Return the [X, Y] coordinate for the center point of the cell that contains the specified text.  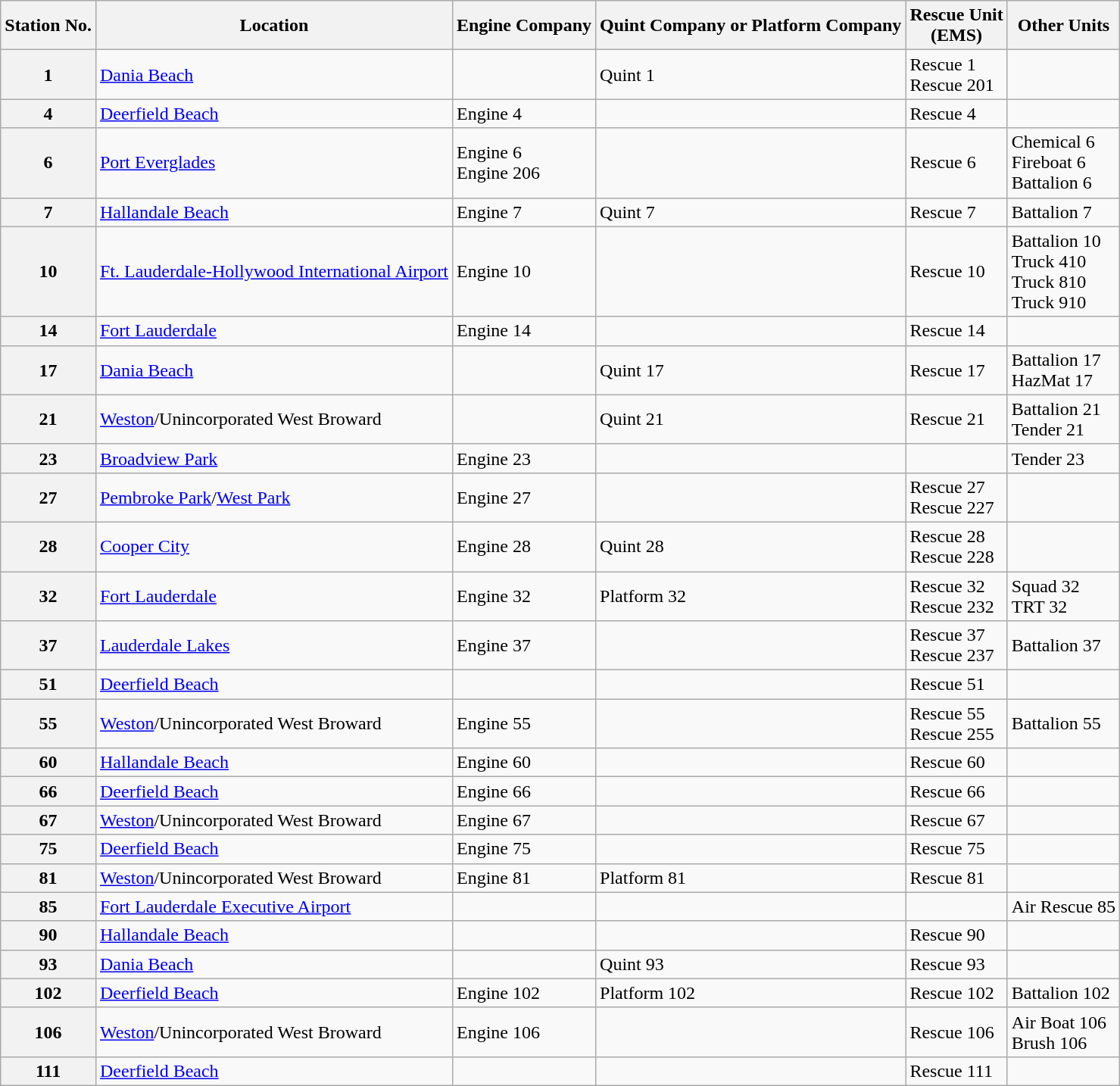
Platform 32 [751, 595]
Lauderdale Lakes [274, 645]
28 [48, 547]
Rescue 93 [956, 964]
Battalion 102 [1063, 993]
Rescue 17 [956, 370]
Rescue 10 [956, 271]
37 [48, 645]
Engine 67 [524, 820]
Engine 28 [524, 547]
Engine 7 [524, 212]
32 [48, 595]
Engine 6Engine 206 [524, 163]
Engine 75 [524, 849]
Rescue 102 [956, 993]
93 [48, 964]
60 [48, 763]
102 [48, 993]
Rescue 27Rescue 227 [956, 497]
Platform 102 [751, 993]
Battalion 10Truck 410Truck 810Truck 910 [1063, 271]
Rescue 7 [956, 212]
Engine 10 [524, 271]
Engine 106 [524, 1031]
Other Units [1063, 26]
Engine Company [524, 26]
Battalion 17HazMat 17 [1063, 370]
Pembroke Park/West Park [274, 497]
Tender 23 [1063, 458]
Fort Lauderdale Executive Airport [274, 907]
Rescue 111 [956, 1071]
Air Rescue 85 [1063, 907]
Engine 81 [524, 878]
Rescue 1Rescue 201 [956, 74]
Air Boat 106Brush 106 [1063, 1031]
Rescue 81 [956, 878]
106 [48, 1031]
Battalion 37 [1063, 645]
Quint 1 [751, 74]
Battalion 7 [1063, 212]
Platform 81 [751, 878]
Engine 32 [524, 595]
Squad 32TRT 32 [1063, 595]
111 [48, 1071]
Quint 7 [751, 212]
66 [48, 791]
Rescue 6 [956, 163]
7 [48, 212]
Rescue 55Rescue 255 [956, 724]
Rescue 106 [956, 1031]
Engine 23 [524, 458]
75 [48, 849]
Quint 21 [751, 420]
Battalion 21Tender 21 [1063, 420]
67 [48, 820]
Engine 4 [524, 114]
Chemical 6Fireboat 6Battalion 6 [1063, 163]
10 [48, 271]
Rescue 21 [956, 420]
4 [48, 114]
Engine 27 [524, 497]
Quint Company or Platform Company [751, 26]
Rescue 66 [956, 791]
Station No. [48, 26]
Rescue 37Rescue 237 [956, 645]
Location [274, 26]
Engine 37 [524, 645]
85 [48, 907]
90 [48, 935]
Engine 55 [524, 724]
Engine 14 [524, 331]
Rescue 51 [956, 685]
55 [48, 724]
Rescue 60 [956, 763]
Ft. Lauderdale-Hollywood International Airport [274, 271]
23 [48, 458]
Rescue 4 [956, 114]
14 [48, 331]
Quint 28 [751, 547]
51 [48, 685]
Engine 66 [524, 791]
81 [48, 878]
Rescue Unit(EMS) [956, 26]
Battalion 55 [1063, 724]
Engine 60 [524, 763]
Rescue 67 [956, 820]
1 [48, 74]
17 [48, 370]
Rescue 75 [956, 849]
Cooper City [274, 547]
Rescue 32Rescue 232 [956, 595]
Quint 17 [751, 370]
Rescue 14 [956, 331]
Broadview Park [274, 458]
Rescue 90 [956, 935]
Quint 93 [751, 964]
27 [48, 497]
21 [48, 420]
Rescue 28Rescue 228 [956, 547]
Port Everglades [274, 163]
6 [48, 163]
Engine 102 [524, 993]
